Pinpoint the cell where the given text exists, returning its (x, y) midpoint coordinate. 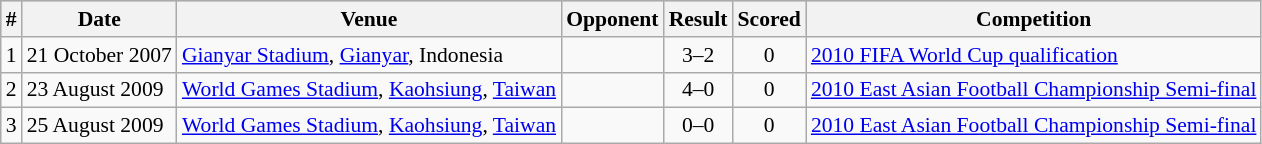
Opponent (612, 19)
Result (698, 19)
Scored (770, 19)
4–0 (698, 90)
# (12, 19)
25 August 2009 (100, 126)
Venue (369, 19)
Date (100, 19)
2010 FIFA World Cup qualification (1034, 55)
0–0 (698, 126)
1 (12, 55)
2 (12, 90)
Gianyar Stadium, Gianyar, Indonesia (369, 55)
3–2 (698, 55)
23 August 2009 (100, 90)
3 (12, 126)
Competition (1034, 19)
21 October 2007 (100, 55)
